Search for the cell housing the specified text and yield its [X, Y] center coordinate. 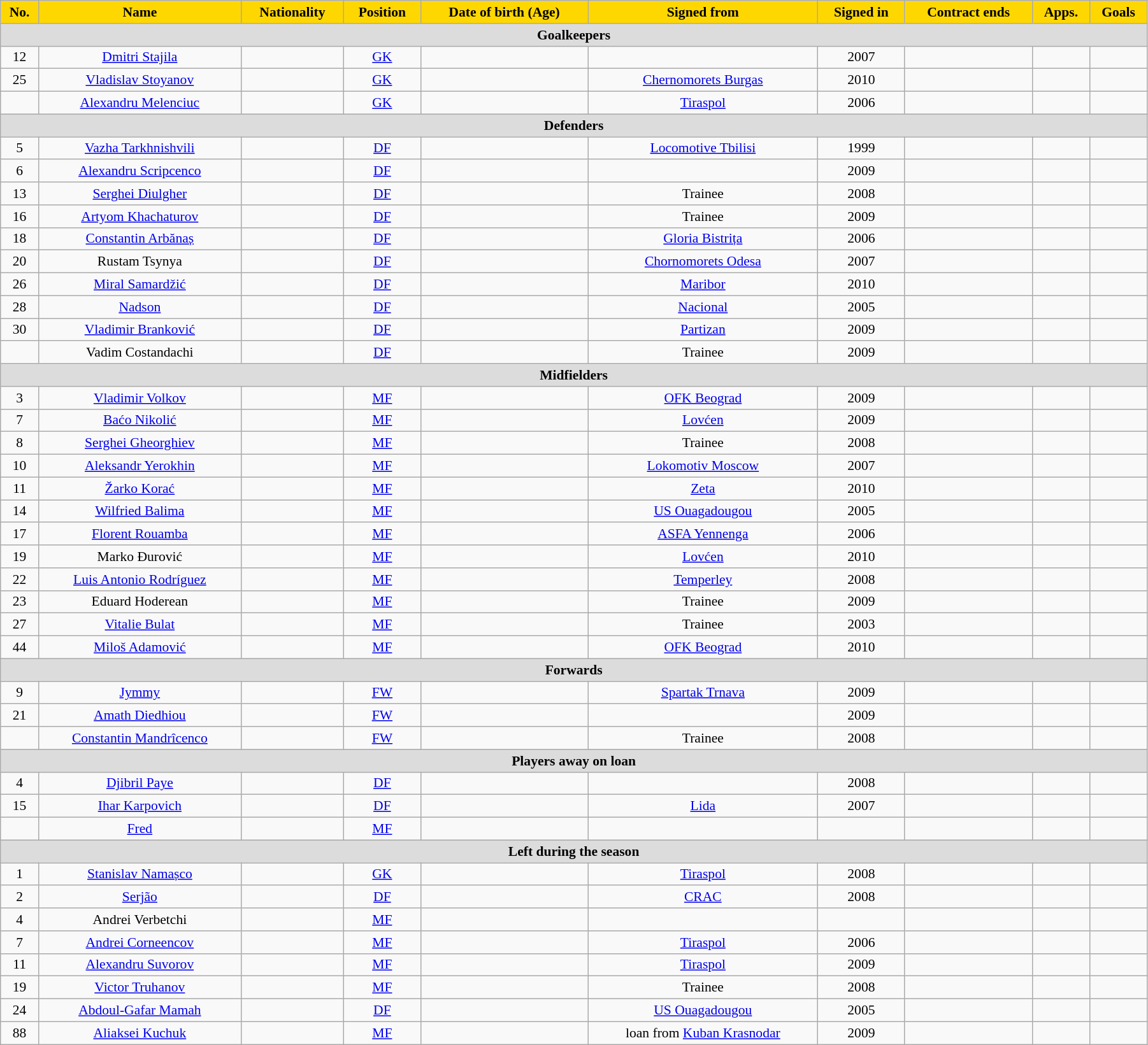
Alexandru Suvorov [140, 965]
Gloria Bistrița [703, 239]
Andrei Corneencov [140, 942]
Vazha Tarkhnishvili [140, 148]
44 [20, 648]
Temperley [703, 579]
3 [20, 398]
Midfielders [574, 375]
Ihar Karpovich [140, 806]
1 [20, 874]
Serjão [140, 897]
20 [20, 262]
24 [20, 1011]
Position [382, 12]
25 [20, 80]
Left during the season [574, 851]
Luis Antonio Rodríguez [140, 579]
Andrei Verbetchi [140, 920]
23 [20, 602]
Nationality [292, 12]
Nadson [140, 307]
27 [20, 625]
Apps. [1061, 12]
Žarko Korać [140, 488]
Wilfried Balima [140, 511]
Alexandru Scripcenco [140, 171]
Constantin Arbănaș [140, 239]
Rustam Tsynya [140, 262]
Florent Rouamba [140, 534]
16 [20, 217]
Djibril Paye [140, 783]
Name [140, 12]
Artyom Khachaturov [140, 217]
5 [20, 148]
22 [20, 579]
14 [20, 511]
Jymmy [140, 693]
Aleksandr Yerokhin [140, 466]
Dmitri Stajila [140, 57]
Abdoul-Gafar Mamah [140, 1011]
Spartak Trnava [703, 693]
Maribor [703, 285]
2003 [861, 625]
Goals [1119, 12]
Eduard Hoderean [140, 602]
28 [20, 307]
8 [20, 443]
12 [20, 57]
No. [20, 12]
CRAC [703, 897]
Vitalie Bulat [140, 625]
Baćo Nikolić [140, 420]
Players away on loan [574, 761]
Signed in [861, 12]
Constantin Mandrîcenco [140, 738]
Goalkeepers [574, 35]
6 [20, 171]
Partizan [703, 330]
15 [20, 806]
Alexandru Melenciuc [140, 103]
17 [20, 534]
Locomotive Tbilisi [703, 148]
Marko Đurović [140, 557]
13 [20, 194]
Vadim Costandachi [140, 353]
Amath Diedhiou [140, 716]
Chornomorets Odesa [703, 262]
Serghei Diulgher [140, 194]
10 [20, 466]
Chernomorets Burgas [703, 80]
2 [20, 897]
Miral Samardžić [140, 285]
Fred [140, 829]
Nacional [703, 307]
Aliaksei Kuchuk [140, 1033]
88 [20, 1033]
Lokomotiv Moscow [703, 466]
1999 [861, 148]
Zeta [703, 488]
Victor Truhanov [140, 988]
18 [20, 239]
21 [20, 716]
30 [20, 330]
9 [20, 693]
loan from Kuban Krasnodar [703, 1033]
Vladislav Stoyanov [140, 80]
Forwards [574, 670]
Lida [703, 806]
26 [20, 285]
Stanislav Namașco [140, 874]
Defenders [574, 125]
Vladimir Branković [140, 330]
ASFA Yennenga [703, 534]
Contract ends [968, 12]
Miloš Adamović [140, 648]
Signed from [703, 12]
Vladimir Volkov [140, 398]
Date of birth (Age) [505, 12]
Serghei Gheorghiev [140, 443]
